Search for the cell housing the specified text and yield its [X, Y] center coordinate. 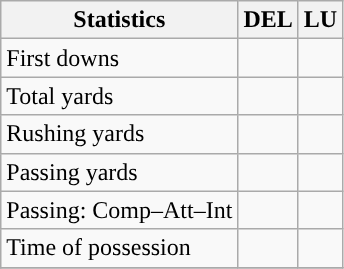
Time of possession [120, 248]
Passing: Comp–Att–Int [120, 210]
DEL [268, 20]
Passing yards [120, 172]
LU [320, 20]
Statistics [120, 20]
First downs [120, 58]
Rushing yards [120, 134]
Total yards [120, 96]
